Search for the cell housing the specified text and yield its [x, y] center coordinate. 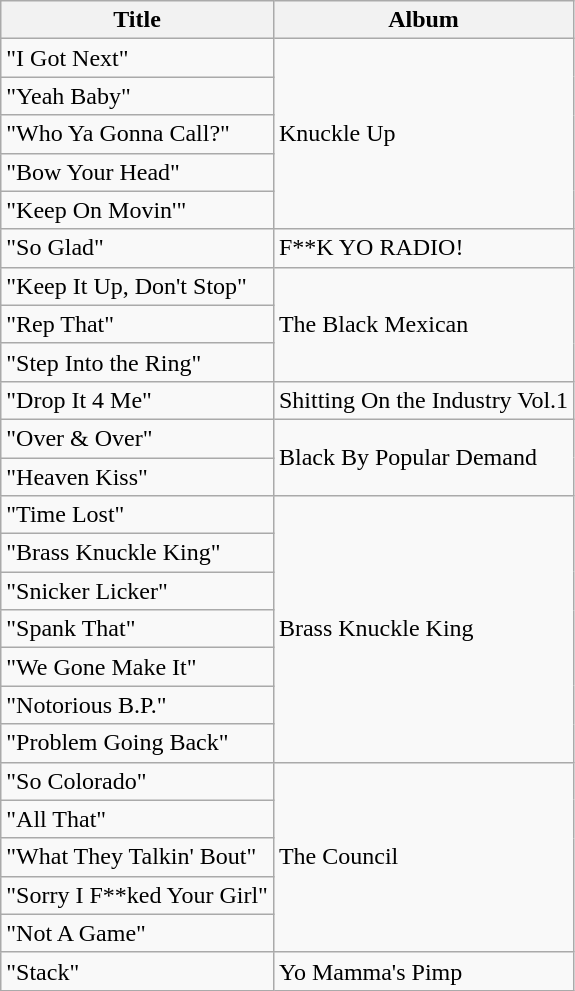
The Black Mexican [423, 324]
"Time Lost" [138, 515]
"Snicker Licker" [138, 591]
"So Glad" [138, 248]
The Council [423, 857]
Yo Mamma's Pimp [423, 971]
Shitting On the Industry Vol.1 [423, 400]
"Sorry I F**ked Your Girl" [138, 895]
Title [138, 20]
"Stack" [138, 971]
"We Gone Make It" [138, 667]
"Heaven Kiss" [138, 477]
"I Got Next" [138, 58]
Brass Knuckle King [423, 629]
"Not A Game" [138, 933]
"All That" [138, 819]
"Drop It 4 Me" [138, 400]
"Keep It Up, Don't Stop" [138, 286]
"Problem Going Back" [138, 743]
"Notorious B.P." [138, 705]
"Bow Your Head" [138, 172]
"Spank That" [138, 629]
"Yeah Baby" [138, 96]
Black By Popular Demand [423, 457]
"So Colorado" [138, 781]
"What They Talkin' Bout" [138, 857]
"Over & Over" [138, 438]
"Rep That" [138, 324]
"Step Into the Ring" [138, 362]
"Who Ya Gonna Call?" [138, 134]
"Keep On Movin'" [138, 210]
Knuckle Up [423, 134]
Album [423, 20]
F**K YO RADIO! [423, 248]
"Brass Knuckle King" [138, 553]
